Extract the (X, Y) coordinate from the center of the cell holding the provided text.  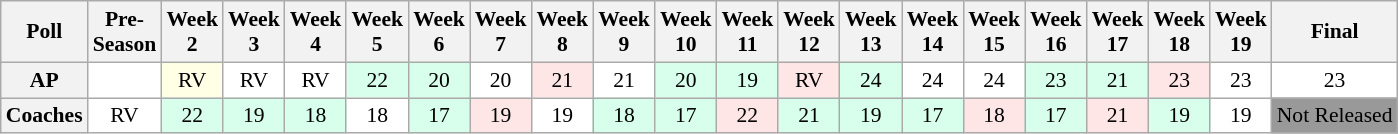
Week14 (933, 32)
AP (44, 80)
Poll (44, 32)
Week11 (748, 32)
Not Released (1335, 116)
Week16 (1056, 32)
Final (1335, 32)
Week12 (809, 32)
Week8 (562, 32)
Week15 (994, 32)
Pre-Season (125, 32)
Week13 (871, 32)
Week2 (192, 32)
Week19 (1241, 32)
Week9 (624, 32)
Week7 (501, 32)
Week4 (316, 32)
Week18 (1179, 32)
Coaches (44, 116)
Week6 (439, 32)
Week5 (377, 32)
Week17 (1118, 32)
Week3 (254, 32)
Week10 (686, 32)
